Scan for the cell matching the given text and deliver its [x, y] coordinate at center. 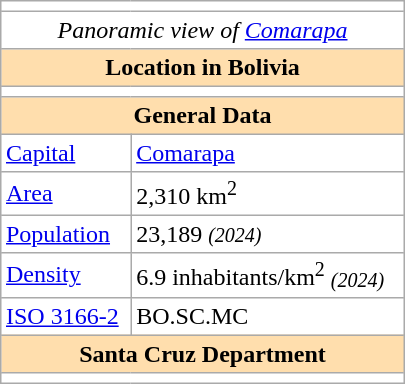
Area [66, 194]
Density [66, 275]
Population [66, 235]
6.9 inhabitants/km2 (2024) [268, 275]
Comarapa [268, 153]
Location in Bolivia [203, 68]
ISO 3166-2 [66, 316]
Capital [66, 153]
General Data [203, 116]
Santa Cruz Department [203, 354]
2,310 km2 [268, 194]
BO.SC.MC [268, 316]
23,189 (2024) [268, 235]
Panoramic view of Comarapa [203, 30]
